Search for the cell housing the specified text and yield its [x, y] center coordinate. 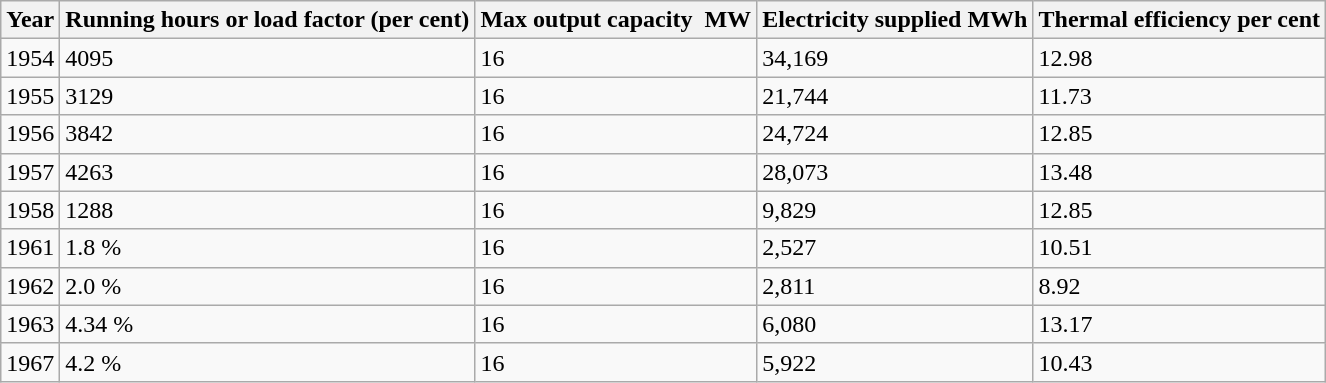
1956 [30, 134]
28,073 [895, 172]
4263 [268, 172]
3842 [268, 134]
10.43 [1180, 362]
1955 [30, 96]
2.0 % [268, 286]
1967 [30, 362]
1963 [30, 324]
2,811 [895, 286]
8.92 [1180, 286]
Thermal efficiency per cent [1180, 20]
13.48 [1180, 172]
1957 [30, 172]
1954 [30, 58]
Max output capacity MW [616, 20]
1961 [30, 248]
4.2 % [268, 362]
6,080 [895, 324]
34,169 [895, 58]
3129 [268, 96]
1.8 % [268, 248]
1288 [268, 210]
24,724 [895, 134]
Running hours or load factor (per cent) [268, 20]
10.51 [1180, 248]
Electricity supplied MWh [895, 20]
9,829 [895, 210]
21,744 [895, 96]
13.17 [1180, 324]
12.98 [1180, 58]
1962 [30, 286]
4095 [268, 58]
1958 [30, 210]
4.34 % [268, 324]
11.73 [1180, 96]
2,527 [895, 248]
Year [30, 20]
5,922 [895, 362]
